Output the (x, y) coordinate of the center of the cell containing the given text.  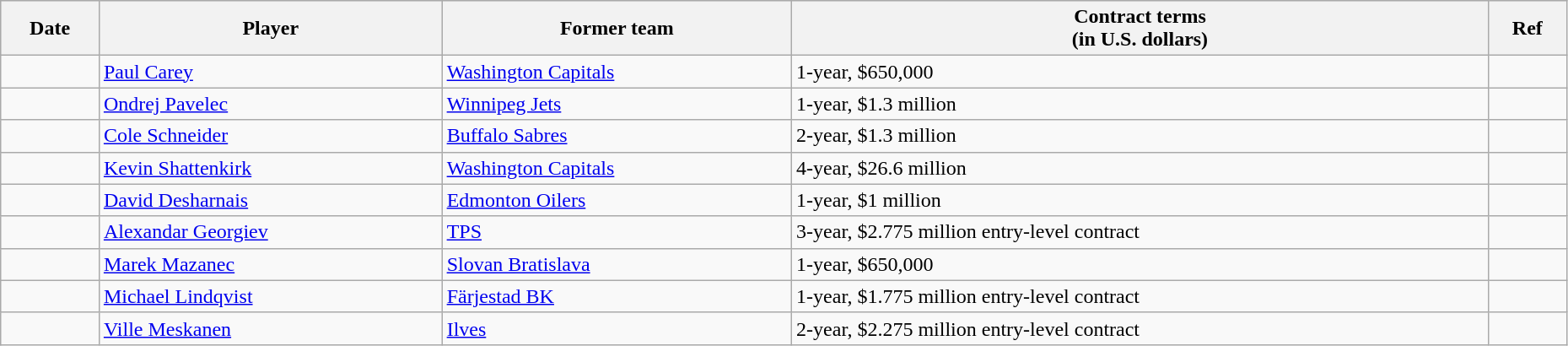
Marek Mazanec (270, 264)
Date (51, 29)
Cole Schneider (270, 136)
Former team (617, 29)
Michael Lindqvist (270, 296)
Ville Meskanen (270, 328)
2-year, $2.275 million entry-level contract (1140, 328)
Ref (1527, 29)
1-year, $1.3 million (1140, 104)
TPS (617, 232)
4-year, $26.6 million (1140, 168)
Winnipeg Jets (617, 104)
Kevin Shattenkirk (270, 168)
Ondrej Pavelec (270, 104)
Alexandar Georgiev (270, 232)
3-year, $2.775 million entry-level contract (1140, 232)
David Desharnais (270, 200)
Färjestad BK (617, 296)
Slovan Bratislava (617, 264)
Paul Carey (270, 72)
Buffalo Sabres (617, 136)
1-year, $1 million (1140, 200)
Edmonton Oilers (617, 200)
Player (270, 29)
Contract terms(in U.S. dollars) (1140, 29)
Ilves (617, 328)
1-year, $1.775 million entry-level contract (1140, 296)
2-year, $1.3 million (1140, 136)
